Identify which cell holds the provided text, then report its (x, y) central coordinate. 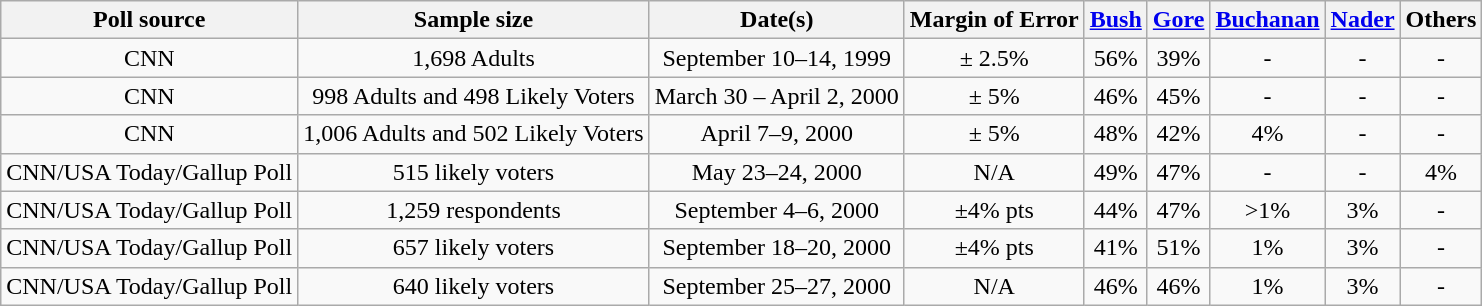
September 10–14, 1999 (776, 58)
September 18–20, 2000 (776, 248)
998 Adults and 498 Likely Voters (474, 96)
Others (1441, 20)
± 2.5% (994, 58)
Buchanan (1268, 20)
515 likely voters (474, 172)
1,259 respondents (474, 210)
51% (1178, 248)
48% (1116, 134)
39% (1178, 58)
56% (1116, 58)
May 23–24, 2000 (776, 172)
1,698 Adults (474, 58)
640 likely voters (474, 286)
April 7–9, 2000 (776, 134)
Poll source (150, 20)
Bush (1116, 20)
Date(s) (776, 20)
49% (1116, 172)
>1% (1268, 210)
42% (1178, 134)
657 likely voters (474, 248)
Margin of Error (994, 20)
September 25–27, 2000 (776, 286)
44% (1116, 210)
1,006 Adults and 502 Likely Voters (474, 134)
Nader (1362, 20)
March 30 – April 2, 2000 (776, 96)
Gore (1178, 20)
September 4–6, 2000 (776, 210)
45% (1178, 96)
41% (1116, 248)
Sample size (474, 20)
